Search for the cell housing the specified text and yield its [x, y] center coordinate. 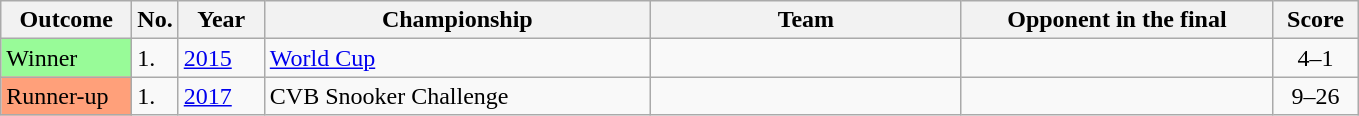
Team [806, 20]
CVB Snooker Challenge [457, 96]
2015 [221, 58]
2017 [221, 96]
Opponent in the final [1116, 20]
Score [1315, 20]
World Cup [457, 58]
Outcome [66, 20]
Winner [66, 58]
Championship [457, 20]
Year [221, 20]
Runner-up [66, 96]
4–1 [1315, 58]
No. [155, 20]
9–26 [1315, 96]
